Output the (x, y) coordinate of the center of the cell containing the given text.  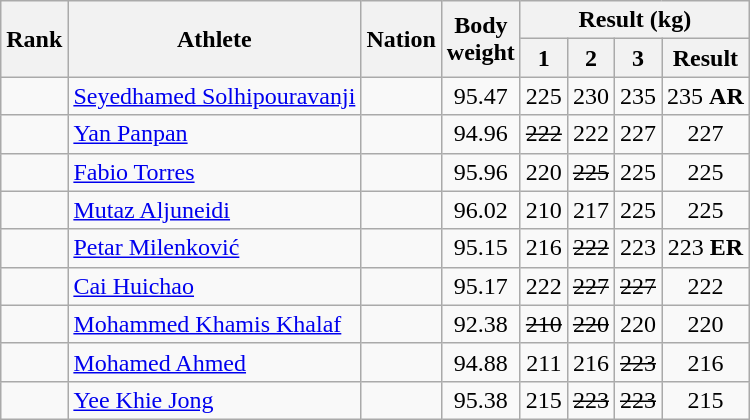
Yan Panpan (214, 134)
Athlete (214, 39)
2 (590, 58)
92.38 (480, 324)
95.38 (480, 400)
96.02 (480, 210)
95.47 (480, 96)
95.17 (480, 286)
95.96 (480, 172)
1 (544, 58)
94.88 (480, 362)
Result (706, 58)
Fabio Torres (214, 172)
235 (638, 96)
Mutaz Aljuneidi (214, 210)
Mohamed Ahmed (214, 362)
223 ER (706, 248)
235 AR (706, 96)
Rank (34, 39)
95.15 (480, 248)
94.96 (480, 134)
Yee Khie Jong (214, 400)
Seyedhamed Solhipouravanji (214, 96)
3 (638, 58)
Mohammed Khamis Khalaf (214, 324)
211 (544, 362)
230 (590, 96)
Cai Huichao (214, 286)
Petar Milenković (214, 248)
Bodyweight (480, 39)
Result (kg) (634, 20)
217 (590, 210)
Nation (401, 39)
